Find where the given text appears and provide that cell's center as (X, Y) coordinate. 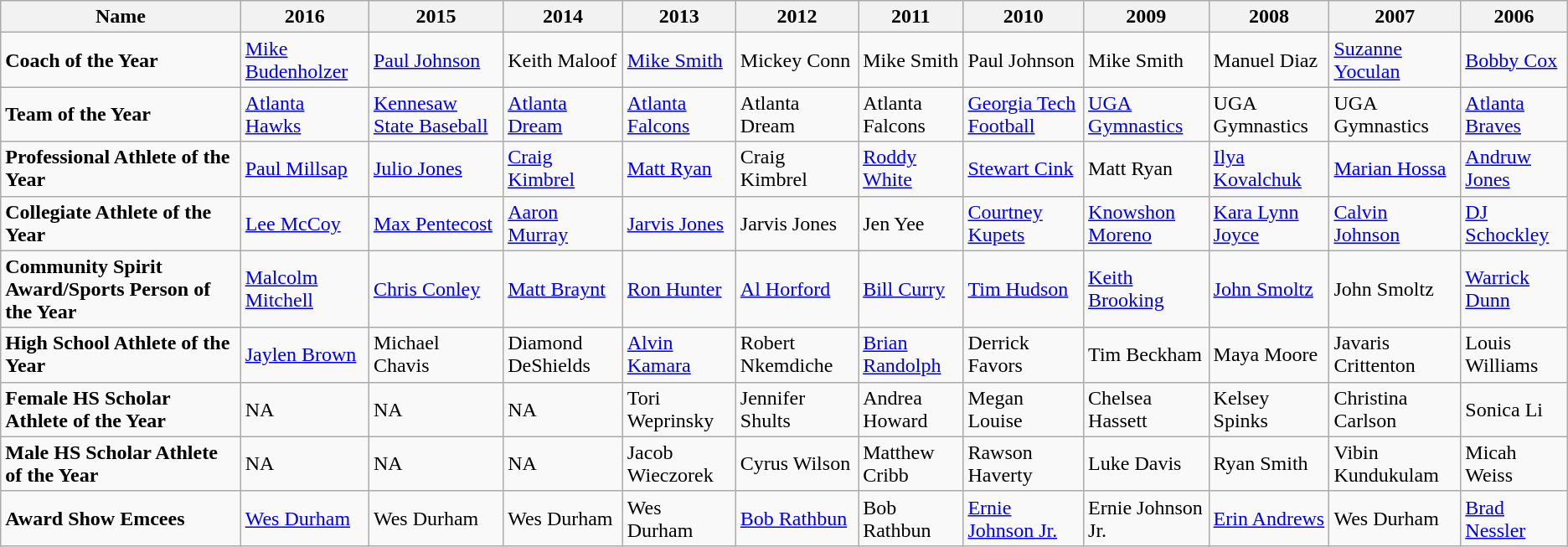
Tim Hudson (1024, 289)
Stewart Cink (1024, 169)
2006 (1514, 17)
Female HS Scholar Athlete of the Year (121, 409)
Derrick Favors (1024, 355)
Alvin Kamara (678, 355)
Keith Maloof (563, 60)
Paul Millsap (305, 169)
Male HS Scholar Athlete of the Year (121, 464)
Michael Chavis (436, 355)
Courtney Kupets (1024, 223)
High School Athlete of the Year (121, 355)
Julio Jones (436, 169)
2015 (436, 17)
Bobby Cox (1514, 60)
Professional Athlete of the Year (121, 169)
Vibin Kundukulam (1395, 464)
Ron Hunter (678, 289)
Micah Weiss (1514, 464)
2010 (1024, 17)
Cyrus Wilson (797, 464)
2016 (305, 17)
Name (121, 17)
Rawson Haverty (1024, 464)
Luke Davis (1146, 464)
Atlanta Braves (1514, 114)
Max Pentecost (436, 223)
Erin Andrews (1269, 518)
Jacob Wieczorek (678, 464)
Tori Weprinsky (678, 409)
Diamond DeShields (563, 355)
Al Horford (797, 289)
Robert Nkemdiche (797, 355)
Community Spirit Award/Sports Person of the Year (121, 289)
Ilya Kovalchuk (1269, 169)
Keith Brooking (1146, 289)
Kara Lynn Joyce (1269, 223)
Brian Randolph (911, 355)
Louis Williams (1514, 355)
Tim Beckham (1146, 355)
Andruw Jones (1514, 169)
Sonica Li (1514, 409)
Bill Curry (911, 289)
Jen Yee (911, 223)
Marian Hossa (1395, 169)
Warrick Dunn (1514, 289)
Maya Moore (1269, 355)
Megan Louise (1024, 409)
2014 (563, 17)
Calvin Johnson (1395, 223)
Javaris Crittenton (1395, 355)
Andrea Howard (911, 409)
Atlanta Hawks (305, 114)
Suzanne Yoculan (1395, 60)
2013 (678, 17)
Knowshon Moreno (1146, 223)
Matt Braynt (563, 289)
Georgia Tech Football (1024, 114)
2012 (797, 17)
Kennesaw State Baseball (436, 114)
Mike Budenholzer (305, 60)
Christina Carlson (1395, 409)
Lee McCoy (305, 223)
Collegiate Athlete of the Year (121, 223)
Ryan Smith (1269, 464)
Jaylen Brown (305, 355)
Matthew Cribb (911, 464)
Roddy White (911, 169)
DJ Schockley (1514, 223)
Chelsea Hassett (1146, 409)
2011 (911, 17)
Malcolm Mitchell (305, 289)
Chris Conley (436, 289)
2007 (1395, 17)
2008 (1269, 17)
2009 (1146, 17)
Coach of the Year (121, 60)
Mickey Conn (797, 60)
Award Show Emcees (121, 518)
Brad Nessler (1514, 518)
Kelsey Spinks (1269, 409)
Team of the Year (121, 114)
Aaron Murray (563, 223)
Manuel Diaz (1269, 60)
Jennifer Shults (797, 409)
